Determine the [X, Y] coordinate at the center of the cell enclosing the given text.  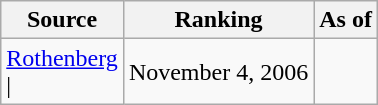
November 4, 2006 [218, 72]
Rothenberg| [62, 72]
Ranking [218, 20]
Source [62, 20]
As of [346, 20]
